Identify which cell holds the provided text, then report its (X, Y) central coordinate. 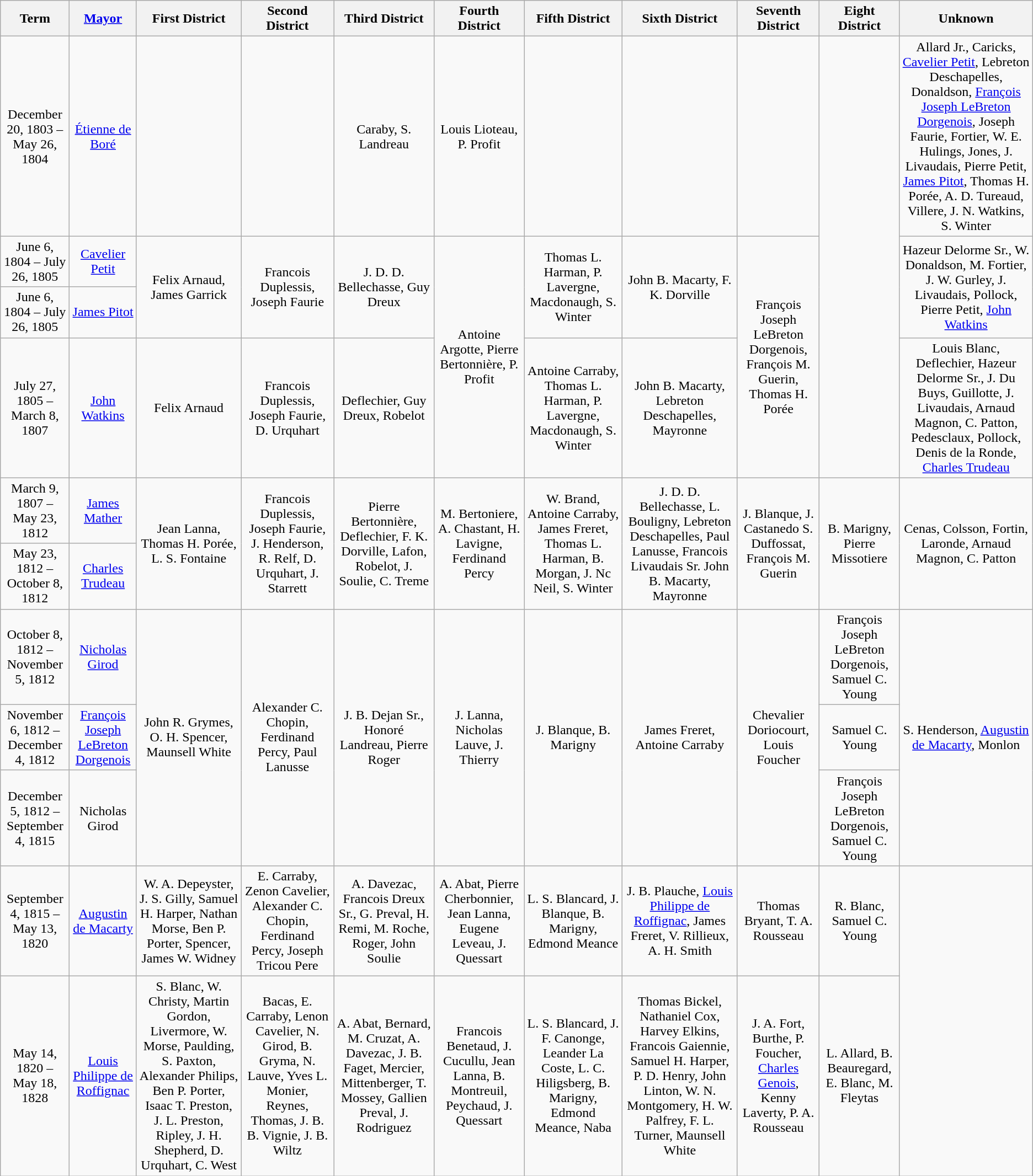
J. D. D. Bellechasse, L. Bouligny, Lebreton Deschapelles, Paul Lanusse, Francois Livaudais Sr. John B. Macarty, Mayronne (680, 543)
March 9, 1807 – May 23, 1812 (35, 511)
A. Davezac, Francois Dreux Sr., G. Preval, H. Remi, M. Roche, Roger, John Soulie (384, 921)
John R. Grymes, O. H. Spencer, Maunsell White (189, 737)
Charles Trudeau (103, 576)
E. Carraby, Zenon Cavelier, Alexander C. Chopin, Ferdinand Percy, Joseph Tricou Pere (287, 921)
J. B. Dejan Sr., Honoré Landreau, Pierre Roger (384, 737)
James Freret, Antoine Carraby (680, 737)
Thomas Bryant, T. A. Rousseau (778, 921)
Louis Lioteau, P. Profit (479, 136)
Thomas L. Harman, P. Lavergne, Macdonaugh, S. Winter (573, 287)
Francois Duplessis, Joseph Faurie, J. Henderson, R. Relf, D. Urquhart, J. Starrett (287, 543)
Jean Lanna, Thomas H. Porée, L. S. Fontaine (189, 543)
September 4, 1815 – May 13, 1820 (35, 921)
Antoine Argotte, Pierre Bertonnière, P. Profit (479, 357)
A. Abat, Pierre Cherbonnier, Jean Lanna, Eugene Leveau, J. Quessart (479, 921)
Cavelier Petit (103, 261)
J. B. Plauche, Louis Philippe de Roffignac, James Freret, V. Rillieux, A. H. Smith (680, 921)
Unknown (966, 19)
R. Blanc, Samuel C. Young (860, 921)
Felix Arnaud (189, 408)
J. A. Fort, Burthe, P. Foucher, Charles Genois, Kenny Laverty, P. A. Rousseau (778, 1076)
James Mather (103, 511)
Louis Philippe de Roffignac (103, 1076)
Pierre Bertonnière, Deflechier, F. K. Dorville, Lafon, Robelot, J. Soulie, C. Treme (384, 543)
Sixth District (680, 19)
John B. Macarty, F. K. Dorville (680, 287)
John Watkins (103, 408)
François Joseph LeBreton Dorgenois (103, 737)
W. Brand, Antoine Carraby, James Freret, Thomas L. Harman, B. Morgan, J. Nc Neil, S. Winter (573, 543)
Felix Arnaud, James Garrick (189, 287)
J. D. D. Bellechasse, Guy Dreux (384, 287)
Seventh District (778, 19)
Francois Benetaud, J. Cucullu, Jean Lanna, B. Montreuil, Peychaud, J. Quessart (479, 1076)
May 23, 1812 – October 8, 1812 (35, 576)
Mayor (103, 19)
L. S. Blancard, J. Blanque, B. Marigny, Edmond Meance (573, 921)
M. Bertoniere, A. Chastant, H. Lavigne, Ferdinand Percy (479, 543)
December 5, 1812 – September 4, 1815 (35, 817)
Term (35, 19)
François Joseph LeBreton Dorgenois, François M. Guerin, Thomas H. Porée (778, 357)
Eight District (860, 19)
J. Lanna, Nicholas Lauve, J. Thierry (479, 737)
L. S. Blancard, J. F. Canonge, Leander La Coste, L. C. Hiligsberg, B. Marigny, Edmond Meance, Naba (573, 1076)
Second District (287, 19)
Augustin de Macarty (103, 921)
J. Blanque, B. Marigny (573, 737)
December 20, 1803 – May 26, 1804 (35, 136)
May 14, 1820 – May 18, 1828 (35, 1076)
November 6, 1812 – December 4, 1812 (35, 737)
John B. Macarty, Lebreton Deschapelles, Mayronne (680, 408)
Samuel C. Young (860, 737)
Caraby, S. Landreau (384, 136)
Third District (384, 19)
A. Abat, Bernard, M. Cruzat, A. Davezac, J. B. Faget, Mercier, Mittenberger, T. Mossey, Gallien Preval, J. Rodriguez (384, 1076)
Hazeur Delorme Sr., W. Donaldson, M. Fortier, J. W. Gurley, J. Livaudais, Pollock, Pierre Petit, John Watkins (966, 287)
Alexander C. Chopin, Ferdinand Percy, Paul Lanusse (287, 737)
B. Marigny, Pierre Missotiere (860, 543)
Fifth District (573, 19)
Chevalier Doriocourt, Louis Foucher (778, 737)
Cenas, Colsson, Fortin, Laronde, Arnaud Magnon, C. Patton (966, 543)
Deflechier, Guy Dreux, Robelot (384, 408)
L. Allard, B. Beauregard, E. Blanc, M. Fleytas (860, 1076)
First District (189, 19)
Francois Duplessis, Joseph Faurie, D. Urquhart (287, 408)
Francois Duplessis, Joseph Faurie (287, 287)
Étienne de Boré (103, 136)
July 27, 1805 – March 8, 1807 (35, 408)
Bacas, E. Carraby, Lenon Cavelier, N. Girod, B. Gryma, N. Lauve, Yves L. Monier, Reynes, Thomas, J. B. B. Vignie, J. B. Wiltz (287, 1076)
J. Blanque, J. Castanedo S. Duffossat, François M. Guerin (778, 543)
W. A. Depeyster, J. S. Gilly, Samuel H. Harper, Nathan Morse, Ben P. Porter, Spencer, James W. Widney (189, 921)
James Pitot (103, 312)
October 8, 1812 – November 5, 1812 (35, 656)
Antoine Carraby, Thomas L. Harman, P. Lavergne, Macdonaugh, S. Winter (573, 408)
Fourth District (479, 19)
S. Henderson, Augustin de Macarty, Monlon (966, 737)
